Return the [X, Y] coordinate for the center point of the cell that contains the specified text.  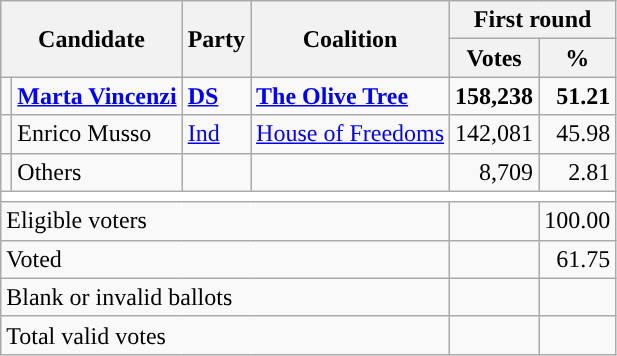
45.98 [578, 134]
Party [216, 39]
Voted [226, 259]
First round [533, 20]
Candidate [92, 39]
158,238 [494, 96]
% [578, 58]
Coalition [350, 39]
Eligible voters [226, 221]
Ind [216, 134]
Total valid votes [226, 335]
142,081 [494, 134]
Marta Vincenzi [97, 96]
51.21 [578, 96]
Blank or invalid ballots [226, 297]
61.75 [578, 259]
2.81 [578, 172]
House of Freedoms [350, 134]
8,709 [494, 172]
DS [216, 96]
100.00 [578, 221]
Enrico Musso [97, 134]
Others [97, 172]
The Olive Tree [350, 96]
Votes [494, 58]
